Locate the cell with the specified text and output its (x, y) center coordinate. 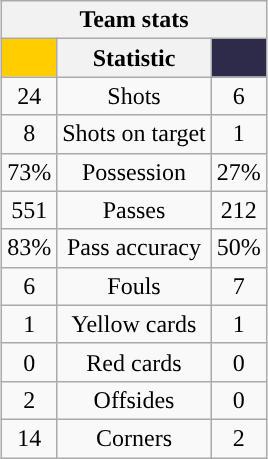
Pass accuracy (134, 248)
212 (238, 210)
Shots (134, 96)
Possession (134, 172)
14 (30, 438)
Corners (134, 438)
Red cards (134, 362)
83% (30, 248)
Statistic (134, 58)
Offsides (134, 400)
Yellow cards (134, 324)
Fouls (134, 286)
Passes (134, 210)
7 (238, 286)
73% (30, 172)
24 (30, 96)
27% (238, 172)
50% (238, 248)
8 (30, 134)
Shots on target (134, 134)
Team stats (134, 20)
551 (30, 210)
